Provide the [X, Y] coordinate of the cell's center where the given text is located.  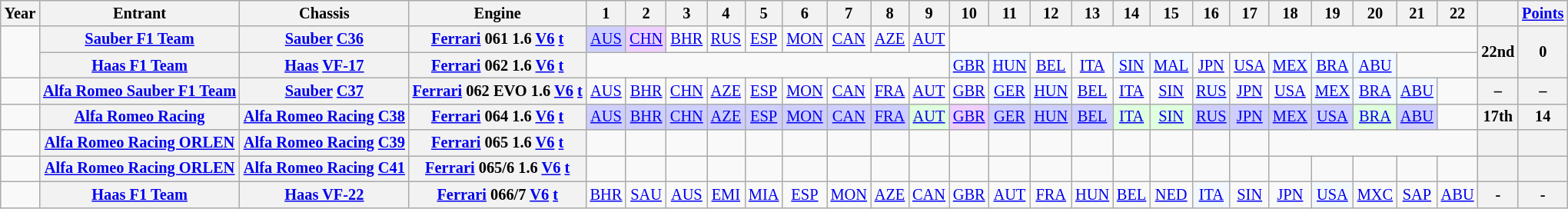
19 [1333, 13]
3 [687, 13]
Alfa Romeo Racing C41 [324, 168]
Sauber C37 [324, 91]
EMI [726, 194]
Entrant [140, 13]
Alfa Romeo Racing C38 [324, 117]
8 [890, 13]
1 [606, 13]
0 [1543, 52]
Ferrari 061 1.6 V6 t [498, 39]
SAU [646, 194]
7 [849, 13]
6 [804, 13]
17 [1249, 13]
Alfa Romeo Racing [140, 117]
18 [1290, 13]
MIA [764, 194]
13 [1092, 13]
Alfa Romeo Sauber F1 Team [140, 91]
MXC [1375, 194]
20 [1375, 13]
16 [1211, 13]
Ferrari 065 1.6 V6 t [498, 143]
9 [929, 13]
Sauber F1 Team [140, 39]
4 [726, 13]
17th [1497, 117]
Ferrari 064 1.6 V6 t [498, 117]
NED [1171, 194]
Ferrari 062 EVO 1.6 V6 t [498, 91]
MAL [1171, 65]
11 [1009, 13]
Alfa Romeo Racing C39 [324, 143]
Ferrari 062 1.6 V6 t [498, 65]
21 [1417, 13]
Ferrari 065/6 1.6 V6 t [498, 168]
12 [1051, 13]
22nd [1497, 52]
Haas VF-17 [324, 65]
10 [969, 13]
Year [20, 13]
5 [764, 13]
22 [1457, 13]
Points [1543, 13]
Sauber C36 [324, 39]
15 [1171, 13]
SAP [1417, 194]
Haas VF-22 [324, 194]
Chassis [324, 13]
2 [646, 13]
Engine [498, 13]
Ferrari 066/7 V6 t [498, 194]
